From the cell containing the given text, extract its center point as (X, Y) coordinate. 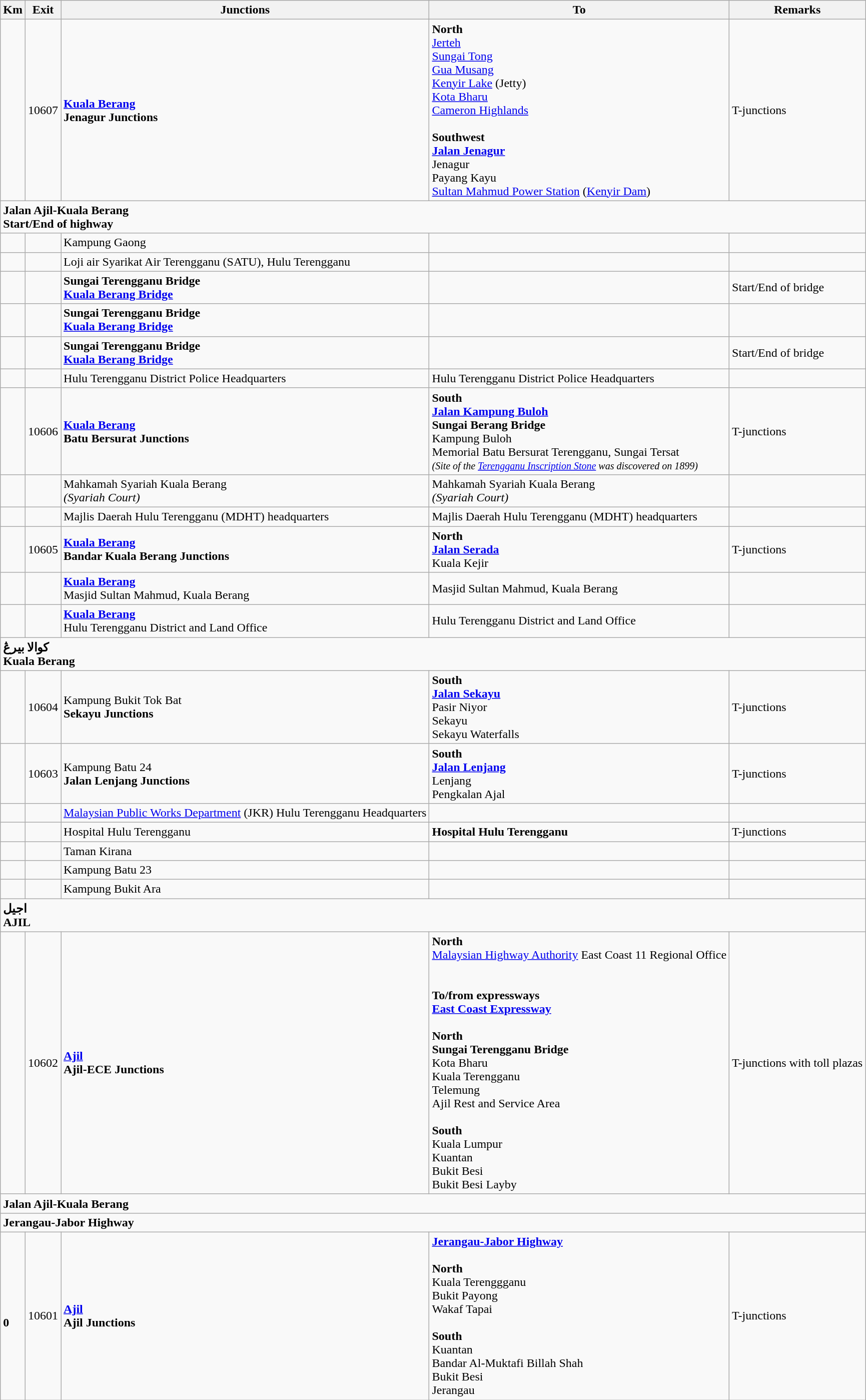
Kampung Batu 24Jalan Lenjang Junctions (245, 774)
10602 (43, 1063)
AjilAjil-ECE Junctions (245, 1063)
Junctions (245, 10)
10605 (43, 549)
Kuala BerangHulu Terengganu District and Land Office (245, 621)
Malaysian Public Works Department (JKR) Hulu Terengganu Headquarters (245, 813)
Exit (43, 10)
0 (13, 1316)
Taman Kirana (245, 851)
Jerangau-Jabor HighwayNorth Kuala Terenggganu Bukit Payong Wakaf TapaiSouth Kuantan Bandar Al-Muktafi Billah Shah Bukit Besi Jerangau (579, 1316)
Kuala BerangBandar Kuala Berang Junctions (245, 549)
Jalan Ajil-Kuala BerangStart/End of highway (433, 217)
Kuala BerangBatu Bersurat Junctions (245, 431)
10606 (43, 431)
Masjid Sultan Mahmud, Kuala Berang (579, 588)
South Jalan LenjangLenjangPengkalan Ajal (579, 774)
North Jalan SeradaKuala Kejir (579, 549)
10607 (43, 110)
Kampung Bukit Ara (245, 889)
Kampung Gaong (245, 243)
Jerangau-Jabor Highway (433, 1222)
Kuala BerangJenagur Junctions (245, 110)
Kuala BerangMasjid Sultan Mahmud, Kuala Berang (245, 588)
كوالا بيرڠKuala Berang (433, 654)
Kampung Batu 23 (245, 870)
10603 (43, 774)
South Jalan SekayuPasir NiyorSekayuSekayu Waterfalls (579, 707)
Kampung Bukit Tok BatSekayu Junctions (245, 707)
T-junctions with toll plazas (797, 1063)
Jalan Ajil-Kuala Berang (433, 1203)
Km (13, 10)
10601 (43, 1316)
اجيلAJIL (433, 916)
10604 (43, 707)
Remarks (797, 10)
To (579, 10)
Hulu Terengganu District and Land Office (579, 621)
Loji air Syarikat Air Terengganu (SATU), Hulu Terengganu (245, 262)
AjilAjil Junctions (245, 1316)
